Capture the cell that displays the provided text and extract its [x, y] central coordinate. 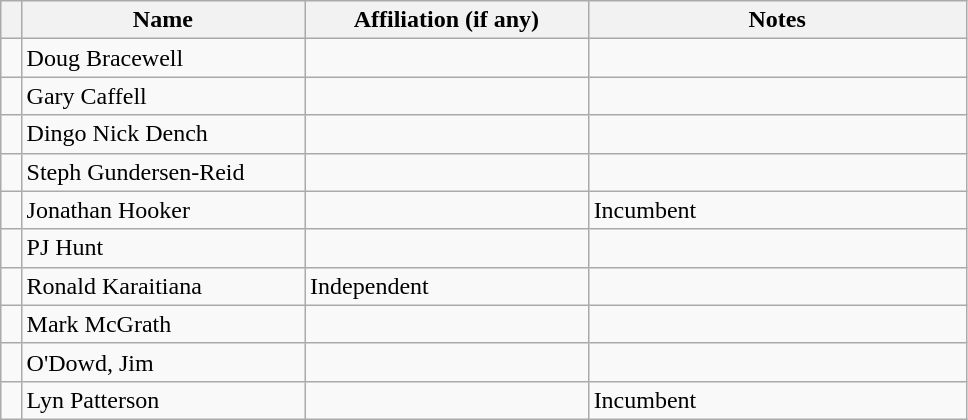
Ronald Karaitiana [163, 286]
Lyn Patterson [163, 400]
Name [163, 20]
Notes [777, 20]
PJ Hunt [163, 248]
Dingo Nick Dench [163, 134]
Jonathan Hooker [163, 210]
Mark McGrath [163, 324]
Affiliation (if any) [447, 20]
Doug Bracewell [163, 58]
Gary Caffell [163, 96]
Steph Gundersen-Reid [163, 172]
O'Dowd, Jim [163, 362]
Independent [447, 286]
